Detect which cell encompasses the target text, then output its [X, Y] center coordinate. 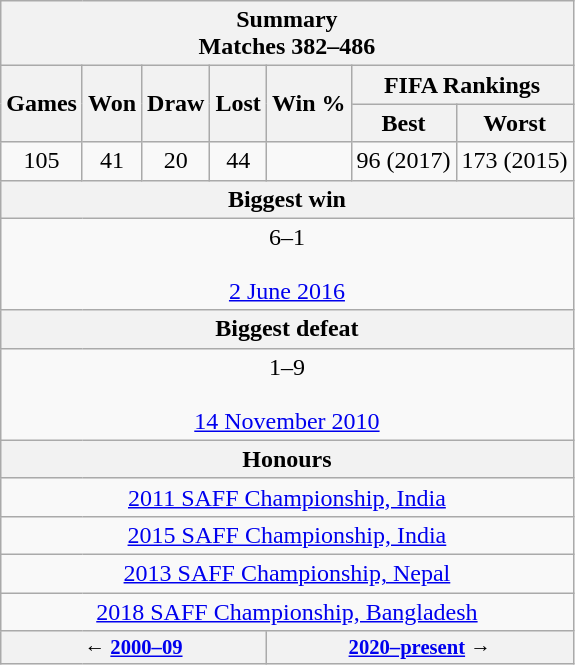
1–9 14 November 2010 [287, 394]
20 [176, 161]
FIFA Rankings [462, 85]
2011 SAFF Championship, India [287, 497]
Lost [238, 104]
Biggest defeat [287, 329]
105 [42, 161]
Draw [176, 104]
Won [112, 104]
41 [112, 161]
44 [238, 161]
2013 SAFF Championship, Nepal [287, 573]
Worst [514, 123]
6–1 2 June 2016 [287, 264]
Win % [308, 104]
Biggest win [287, 199]
173 (2015) [514, 161]
2020–present → [420, 648]
Games [42, 104]
Summary Matches 382–486 [287, 34]
← 2000–09 [134, 648]
96 (2017) [404, 161]
Honours [287, 459]
2015 SAFF Championship, India [287, 535]
Best [404, 123]
2018 SAFF Championship, Bangladesh [287, 611]
